Scan for the cell matching the given text and deliver its (x, y) coordinate at center. 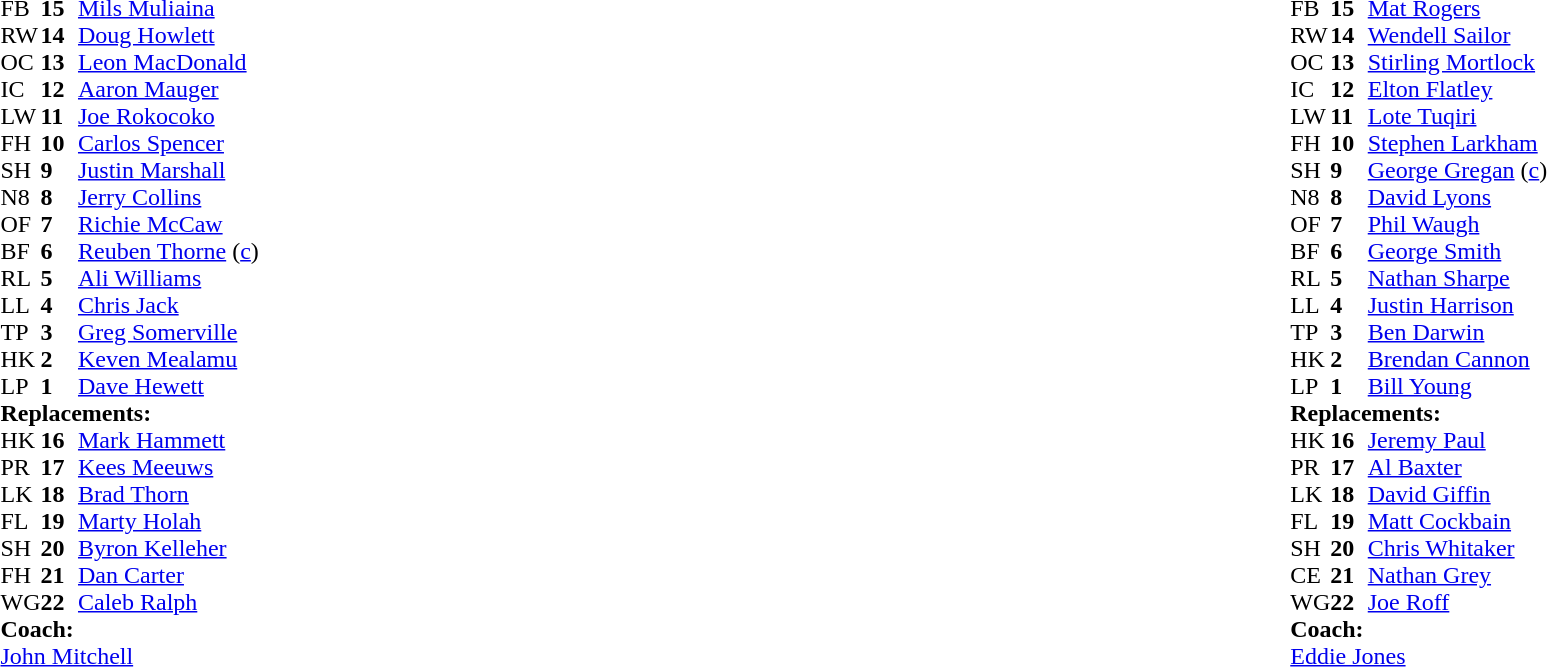
David Giffin (1458, 494)
Kees Meeuws (168, 468)
Lote Tuqiri (1458, 116)
Bill Young (1458, 386)
Chris Jack (168, 306)
Stephen Larkham (1458, 144)
Jerry Collins (168, 198)
Matt Cockbain (1458, 522)
Elton Flatley (1458, 90)
Doug Howlett (168, 36)
Richie McCaw (168, 224)
Joe Rokocoko (168, 116)
Ben Darwin (1458, 332)
Brad Thorn (168, 494)
Justin Marshall (168, 170)
Dave Hewett (168, 386)
Joe Roff (1458, 602)
Aaron Mauger (168, 90)
George Smith (1458, 252)
Nathan Grey (1458, 576)
Chris Whitaker (1458, 548)
Brendan Cannon (1458, 360)
Reuben Thorne (c) (168, 252)
George Gregan (c) (1458, 170)
Caleb Ralph (168, 602)
Leon MacDonald (168, 62)
Wendell Sailor (1458, 36)
CE (1310, 576)
Keven Mealamu (168, 360)
Jeremy Paul (1458, 440)
Marty Holah (168, 522)
Carlos Spencer (168, 144)
David Lyons (1458, 198)
Dan Carter (168, 576)
Stirling Mortlock (1458, 62)
Nathan Sharpe (1458, 278)
Byron Kelleher (168, 548)
Ali Williams (168, 278)
Justin Harrison (1458, 306)
Al Baxter (1458, 468)
Greg Somerville (168, 332)
Mark Hammett (168, 440)
Phil Waugh (1458, 224)
